Capture the cell that displays the provided text and extract its (x, y) central coordinate. 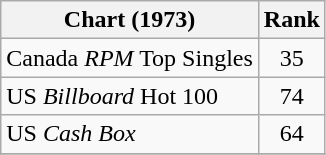
US Billboard Hot 100 (130, 96)
64 (292, 134)
Chart (1973) (130, 20)
Rank (292, 20)
35 (292, 58)
Canada RPM Top Singles (130, 58)
74 (292, 96)
US Cash Box (130, 134)
